Return (x, y) of the center of cell containing provided text 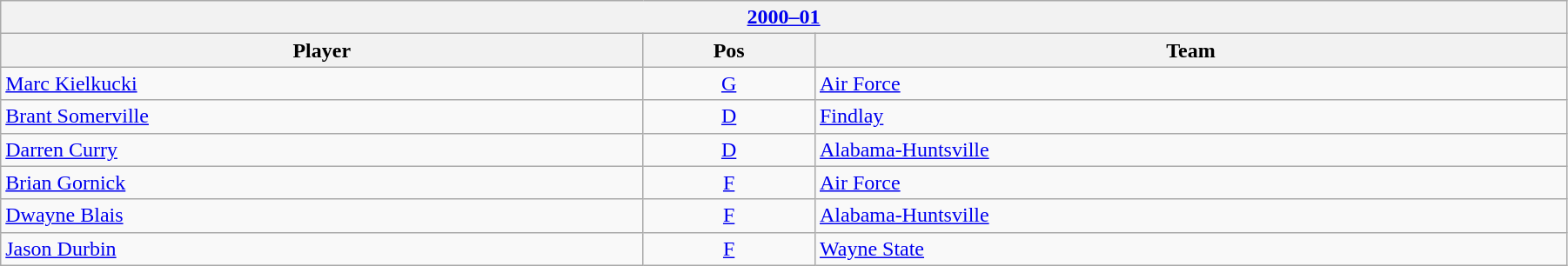
Pos (729, 50)
Dwayne Blais (322, 216)
Player (322, 50)
G (729, 83)
Brian Gornick (322, 183)
Brant Somerville (322, 116)
Jason Durbin (322, 249)
Wayne State (1190, 249)
Marc Kielkucki (322, 83)
2000–01 (784, 17)
Team (1190, 50)
Darren Curry (322, 150)
Findlay (1190, 116)
